Scan for the cell matching the given text and deliver its [x, y] coordinate at center. 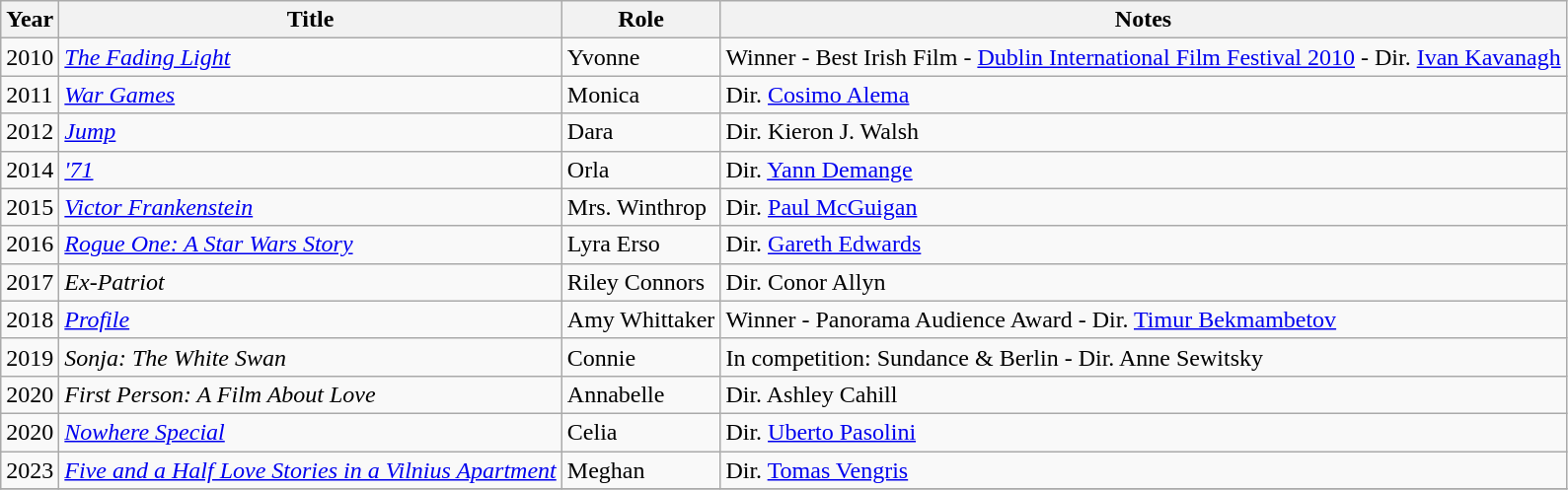
Mrs. Winthrop [641, 207]
2012 [30, 132]
Dir. Uberto Pasolini [1143, 432]
Riley Connors [641, 282]
Ex-Patriot [310, 282]
Title [310, 20]
Annabelle [641, 394]
Meghan [641, 470]
2014 [30, 170]
Dir. Kieron J. Walsh [1143, 132]
In competition: Sundance & Berlin - Dir. Anne Sewitsky [1143, 357]
Nowhere Special [310, 432]
2015 [30, 207]
2019 [30, 357]
Dara [641, 132]
Orla [641, 170]
Winner - Panorama Audience Award - Dir. Timur Bekmambetov [1143, 319]
Yvonne [641, 57]
2010 [30, 57]
First Person: A Film About Love [310, 394]
Role [641, 20]
Amy Whittaker [641, 319]
Five and a Half Love Stories in a Vilnius Apartment [310, 470]
Victor Frankenstein [310, 207]
Year [30, 20]
Monica [641, 95]
'71 [310, 170]
Lyra Erso [641, 245]
Notes [1143, 20]
Sonja: The White Swan [310, 357]
2016 [30, 245]
2023 [30, 470]
Dir. Paul McGuigan [1143, 207]
Jump [310, 132]
War Games [310, 95]
Winner - Best Irish Film - Dublin International Film Festival 2010 - Dir. Ivan Kavanagh [1143, 57]
2017 [30, 282]
Rogue One: A Star Wars Story [310, 245]
2011 [30, 95]
Dir. Tomas Vengris [1143, 470]
Dir. Cosimo Alema [1143, 95]
Dir. Yann Demange [1143, 170]
Celia [641, 432]
Connie [641, 357]
Dir. Conor Allyn [1143, 282]
The Fading Light [310, 57]
Dir. Gareth Edwards [1143, 245]
Profile [310, 319]
Dir. Ashley Cahill [1143, 394]
2018 [30, 319]
